Capture the cell that displays the provided text and extract its (X, Y) central coordinate. 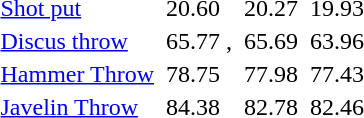
77.98 (272, 74)
65.69 (272, 41)
78.75 (200, 74)
65.77 , (200, 41)
